Return the [X, Y] coordinate for the center point of the cell that contains the specified text.  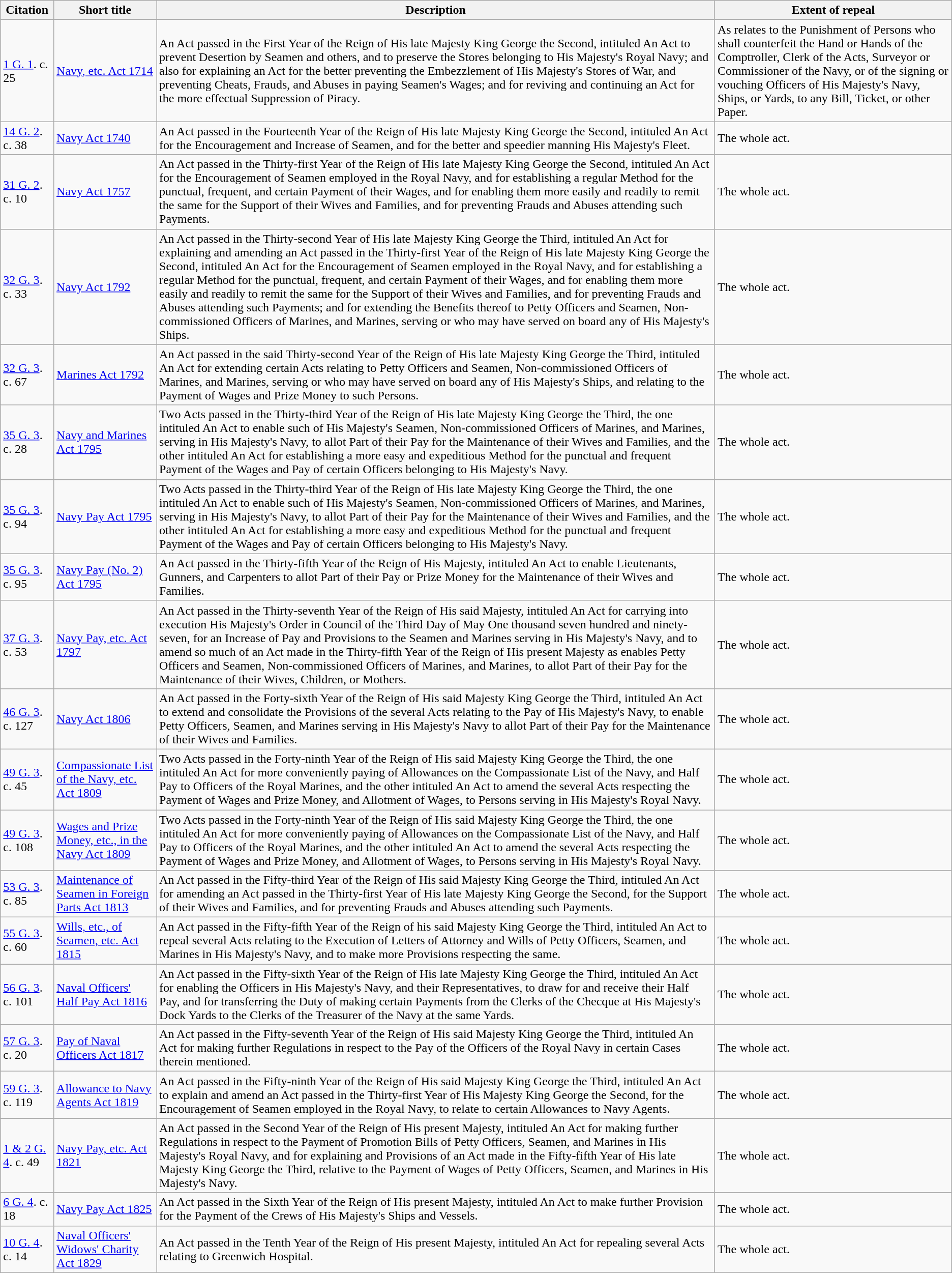
6 G. 4. c. 18 [27, 1209]
Navy Pay Act 1795 [105, 516]
35 G. 3. c. 95 [27, 577]
35 G. 3. c. 94 [27, 516]
35 G. 3. c. 28 [27, 442]
Navy Act 1757 [105, 192]
1 & 2 G. 4. c. 49 [27, 1155]
Navy Pay, etc. Act 1821 [105, 1155]
Extent of repeal [833, 10]
56 G. 3. c. 101 [27, 994]
14 G. 2. c. 38 [27, 138]
37 G. 3. c. 53 [27, 644]
Allowance to Navy Agents Act 1819 [105, 1095]
Navy, etc. Act 1714 [105, 71]
Citation [27, 10]
32 G. 3. c. 33 [27, 287]
Navy Pay, etc. Act 1797 [105, 644]
Short title [105, 10]
1 G. 1. c. 25 [27, 71]
53 G. 3. c. 85 [27, 894]
59 G. 3. c. 119 [27, 1095]
Maintenance of Seamen in Foreign Parts Act 1813 [105, 894]
49 G. 3. c. 45 [27, 779]
An Act passed in the Tenth Year of the Reign of His present Majesty, intituled An Act for repealing several Acts relating to Greenwich Hospital. [436, 1249]
10 G. 4. c. 14 [27, 1249]
Navy Pay Act 1825 [105, 1209]
Compassionate List of the Navy, etc. Act 1809 [105, 779]
49 G. 3. c. 108 [27, 841]
Navy and Marines Act 1795 [105, 442]
Naval Officers' Half Pay Act 1816 [105, 994]
32 G. 3. c. 67 [27, 374]
Navy Act 1806 [105, 718]
Wages and Prize Money, etc., in the Navy Act 1809 [105, 841]
Description [436, 10]
Navy Act 1792 [105, 287]
Naval Officers' Widows' Charity Act 1829 [105, 1249]
46 G. 3. c. 127 [27, 718]
31 G. 2. c. 10 [27, 192]
Pay of Naval Officers Act 1817 [105, 1048]
Navy Pay (No. 2) Act 1795 [105, 577]
Navy Act 1740 [105, 138]
Marines Act 1792 [105, 374]
55 G. 3. c. 60 [27, 941]
57 G. 3. c. 20 [27, 1048]
Wills, etc., of Seamen, etc. Act 1815 [105, 941]
